Find where the given text appears and provide that cell's center as [X, Y] coordinate. 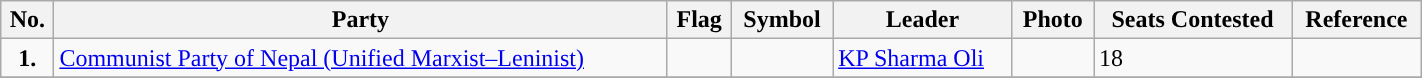
Leader [923, 20]
Flag [700, 20]
KP Sharma Oli [923, 58]
Photo [1052, 20]
No. [28, 20]
Party [360, 20]
Communist Party of Nepal (Unified Marxist–Leninist) [360, 58]
1. [28, 58]
Reference [1357, 20]
Seats Contested [1193, 20]
Symbol [782, 20]
18 [1193, 58]
